Provide the [x, y] coordinate of the cell's center where the given text is located.  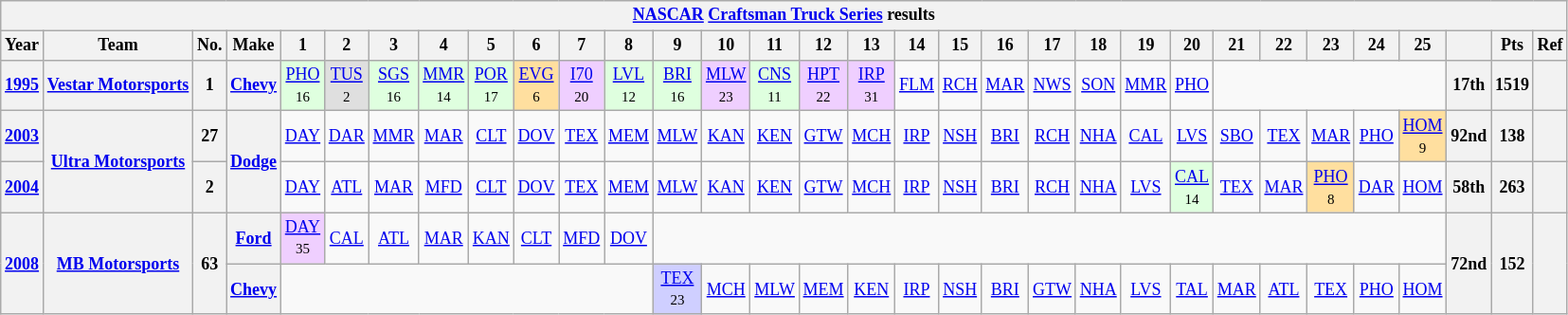
Dodge [254, 161]
17th [1469, 85]
72nd [1469, 264]
7 [582, 46]
TAL [1192, 289]
No. [210, 46]
21 [1236, 46]
TEX23 [676, 289]
PHO16 [302, 85]
NWS [1053, 85]
22 [1284, 46]
Ford [254, 238]
14 [917, 46]
PHO8 [1331, 187]
9 [676, 46]
25 [1423, 46]
Team [117, 46]
2004 [23, 187]
Ref [1550, 46]
Make [254, 46]
SGS16 [394, 85]
IRP31 [872, 85]
Vestar Motorsports [117, 85]
10 [726, 46]
CAL14 [1192, 187]
20 [1192, 46]
24 [1376, 46]
18 [1098, 46]
12 [823, 46]
MLW23 [726, 85]
58th [1469, 187]
13 [872, 46]
92nd [1469, 137]
HPT22 [823, 85]
2008 [23, 264]
LVL12 [629, 85]
NASCAR Craftsman Truck Series results [784, 15]
4 [443, 46]
152 [1512, 264]
1995 [23, 85]
11 [775, 46]
17 [1053, 46]
27 [210, 137]
I7020 [582, 85]
3 [394, 46]
138 [1512, 137]
16 [1005, 46]
SON [1098, 85]
263 [1512, 187]
2003 [23, 137]
8 [629, 46]
EVG6 [536, 85]
63 [210, 264]
19 [1146, 46]
5 [492, 46]
MB Motorsports [117, 264]
FLM [917, 85]
TUS2 [347, 85]
DAY35 [302, 238]
BRI16 [676, 85]
HOM9 [1423, 137]
CNS11 [775, 85]
Pts [1512, 46]
MMR14 [443, 85]
Ultra Motorsports [117, 161]
Year [23, 46]
1519 [1512, 85]
15 [960, 46]
POR17 [492, 85]
6 [536, 46]
SBO [1236, 137]
23 [1331, 46]
